Pinpoint the cell where the given text exists, returning its [x, y] midpoint coordinate. 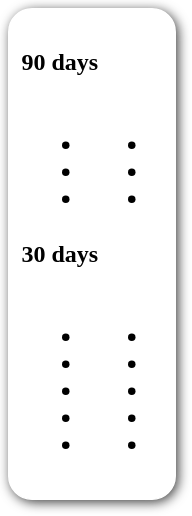
90 days 30 days [92, 254]
